Return the (X, Y) coordinate for the center point of the cell that contains the specified text.  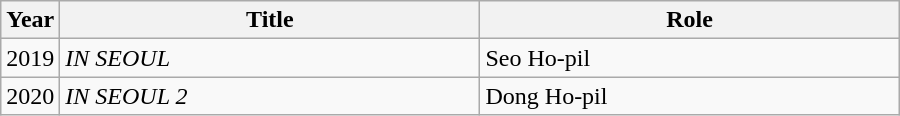
IN SEOUL (270, 58)
2019 (30, 58)
2020 (30, 96)
Seo Ho-pil (690, 58)
Role (690, 20)
Year (30, 20)
Dong Ho-pil (690, 96)
Title (270, 20)
IN SEOUL 2 (270, 96)
